Provide the (X, Y) coordinate of the cell's center where the given text is located.  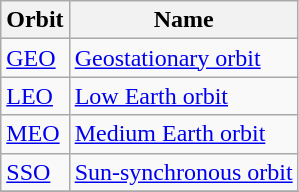
Geostationary orbit (184, 58)
SSO (35, 172)
Name (184, 20)
LEO (35, 96)
Low Earth orbit (184, 96)
Sun-synchronous orbit (184, 172)
GEO (35, 58)
MEO (35, 134)
Medium Earth orbit (184, 134)
Orbit (35, 20)
